Return [x, y] of the center of cell containing provided text 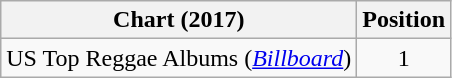
Position [404, 20]
Chart (2017) [179, 20]
1 [404, 58]
US Top Reggae Albums (Billboard) [179, 58]
